Capture the cell that displays the provided text and extract its [X, Y] central coordinate. 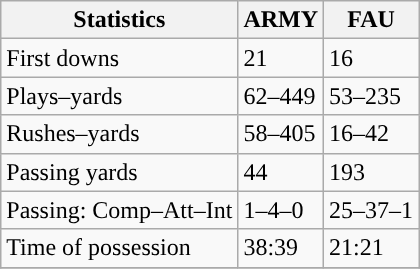
Rushes–yards [120, 134]
Passing: Comp–Att–Int [120, 210]
Time of possession [120, 248]
25–37–1 [372, 210]
Passing yards [120, 172]
ARMY [281, 20]
1–4–0 [281, 210]
193 [372, 172]
21:21 [372, 248]
16–42 [372, 134]
38:39 [281, 248]
62–449 [281, 96]
44 [281, 172]
53–235 [372, 96]
FAU [372, 20]
58–405 [281, 134]
First downs [120, 58]
Plays–yards [120, 96]
Statistics [120, 20]
16 [372, 58]
21 [281, 58]
